Capture the cell that displays the provided text and extract its [x, y] central coordinate. 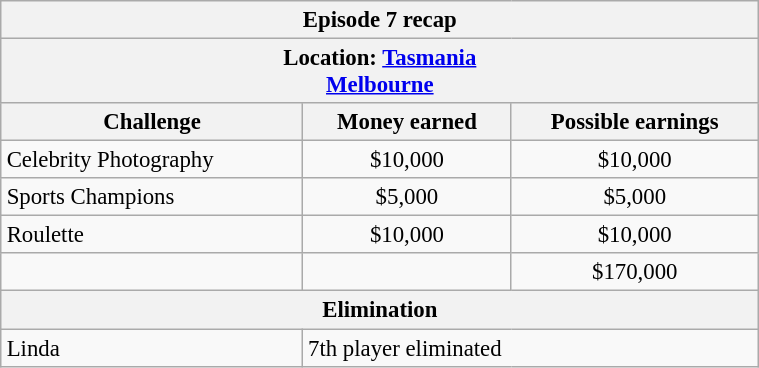
Location: TasmaniaMelbourne [380, 70]
Challenge [152, 122]
Roulette [152, 235]
7th player eliminated [531, 347]
Linda [152, 347]
Elimination [380, 310]
$170,000 [634, 272]
Possible earnings [634, 122]
Sports Champions [152, 197]
Celebrity Photography [152, 160]
Money earned [407, 122]
Episode 7 recap [380, 20]
